From the cell containing the given text, extract its center point as [x, y] coordinate. 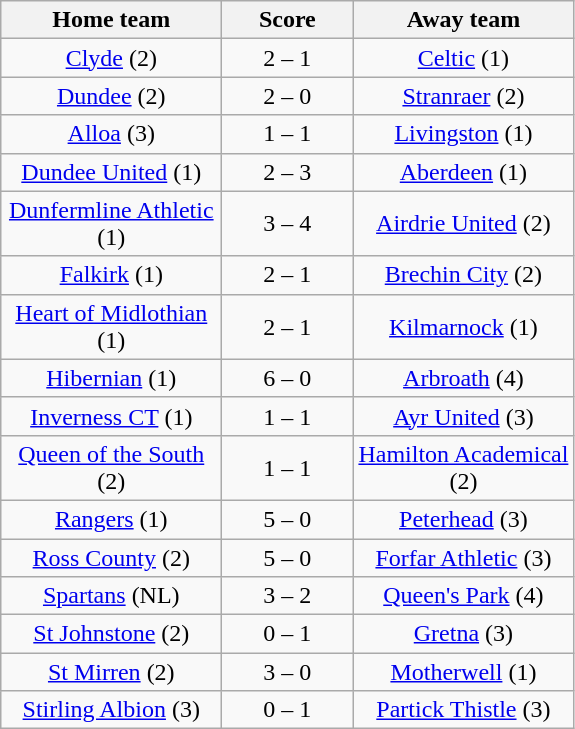
Peterhead (3) [464, 519]
Dundee United (1) [112, 172]
Heart of Midlothian (1) [112, 326]
Stranraer (2) [464, 96]
3 – 0 [288, 672]
Celtic (1) [464, 58]
Airdrie United (2) [464, 224]
Spartans (NL) [112, 596]
Queen's Park (4) [464, 596]
Stirling Albion (3) [112, 710]
Forfar Athletic (3) [464, 557]
Hibernian (1) [112, 378]
St Johnstone (2) [112, 634]
2 – 3 [288, 172]
Ayr United (3) [464, 416]
Away team [464, 20]
Rangers (1) [112, 519]
Clyde (2) [112, 58]
3 – 2 [288, 596]
Alloa (3) [112, 134]
Hamilton Academical (2) [464, 468]
Brechin City (2) [464, 275]
6 – 0 [288, 378]
St Mirren (2) [112, 672]
Inverness CT (1) [112, 416]
Falkirk (1) [112, 275]
Aberdeen (1) [464, 172]
Motherwell (1) [464, 672]
Queen of the South (2) [112, 468]
Score [288, 20]
Dundee (2) [112, 96]
3 – 4 [288, 224]
Home team [112, 20]
Arbroath (4) [464, 378]
Partick Thistle (3) [464, 710]
2 – 0 [288, 96]
Kilmarnock (1) [464, 326]
Gretna (3) [464, 634]
Dunfermline Athletic (1) [112, 224]
Livingston (1) [464, 134]
Ross County (2) [112, 557]
